Output the (X, Y) coordinate of the center of the cell containing the given text.  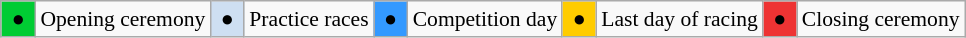
Last day of racing (680, 19)
Opening ceremony (122, 19)
Practice races (308, 19)
Competition day (486, 19)
Closing ceremony (881, 19)
